Detect which cell encompasses the target text, then output its [X, Y] center coordinate. 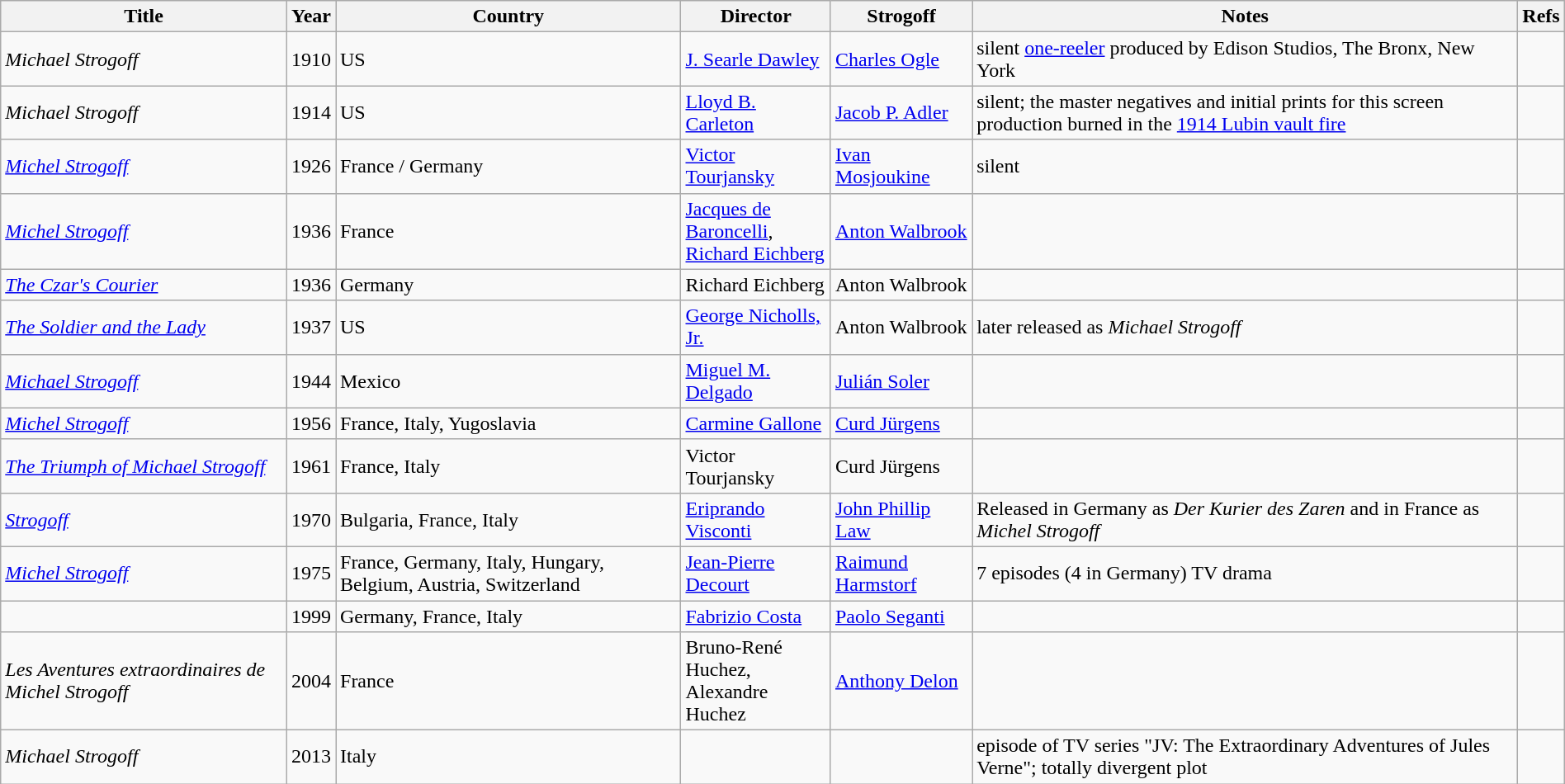
The Triumph of Michael Strogoff [144, 465]
1999 [310, 616]
France / Germany [508, 167]
Paolo Seganti [901, 616]
France, Italy [508, 465]
Charles Ogle [901, 59]
Les Aventures extraordinaires de Michel Strogoff [144, 682]
J. Searle Dawley [756, 59]
2013 [310, 758]
Julián Soler [901, 381]
1970 [310, 520]
episode of TV series "JV: The Extraordinary Adventures of Jules Verne"; totally divergent plot [1245, 758]
Bruno-René Huchez,Alexandre Huchez [756, 682]
Title [144, 17]
Raimund Harmstorf [901, 573]
Notes [1245, 17]
Director [756, 17]
Jacques de Baroncelli,Richard Eichberg [756, 231]
Refs [1541, 17]
Country [508, 17]
Germany [508, 285]
France, Germany, Italy, Hungary, Belgium, Austria, Switzerland [508, 573]
1926 [310, 167]
Bulgaria, France, Italy [508, 520]
Released in Germany as Der Kurier des Zaren and in France as Michel Strogoff [1245, 520]
7 episodes (4 in Germany) TV drama [1245, 573]
Ivan Mosjoukine [901, 167]
Richard Eichberg [756, 285]
Jean-Pierre Decourt [756, 573]
2004 [310, 682]
The Soldier and the Lady [144, 327]
1956 [310, 423]
silent [1245, 167]
Germany, France, Italy [508, 616]
Mexico [508, 381]
France, Italy, Yugoslavia [508, 423]
Fabrizio Costa [756, 616]
Eriprando Visconti [756, 520]
silent one-reeler produced by Edison Studios, The Bronx, New York [1245, 59]
1910 [310, 59]
Miguel M. Delgado [756, 381]
George Nicholls, Jr. [756, 327]
Jacob P. Adler [901, 112]
Anthony Delon [901, 682]
1961 [310, 465]
1914 [310, 112]
John Phillip Law [901, 520]
later released as Michael Strogoff [1245, 327]
1937 [310, 327]
Lloyd B. Carleton [756, 112]
silent; the master negatives and initial prints for this screen production burned in the 1914 Lubin vault fire [1245, 112]
1944 [310, 381]
Italy [508, 758]
Year [310, 17]
The Czar's Courier [144, 285]
1975 [310, 573]
Carmine Gallone [756, 423]
